Scan for the cell matching the given text and deliver its (X, Y) coordinate at center. 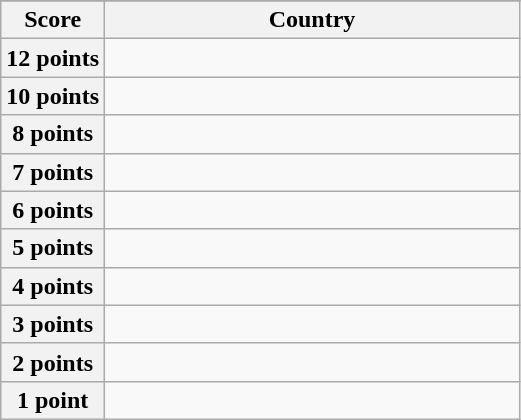
8 points (53, 134)
12 points (53, 58)
Country (312, 20)
7 points (53, 172)
10 points (53, 96)
4 points (53, 286)
1 point (53, 400)
Score (53, 20)
5 points (53, 248)
3 points (53, 324)
2 points (53, 362)
6 points (53, 210)
